Capture the cell that displays the provided text and extract its (X, Y) central coordinate. 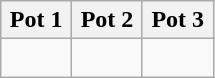
Pot 1 (36, 20)
Pot 3 (178, 20)
Pot 2 (108, 20)
